Extract the (X, Y) coordinate from the center of the cell holding the provided text.  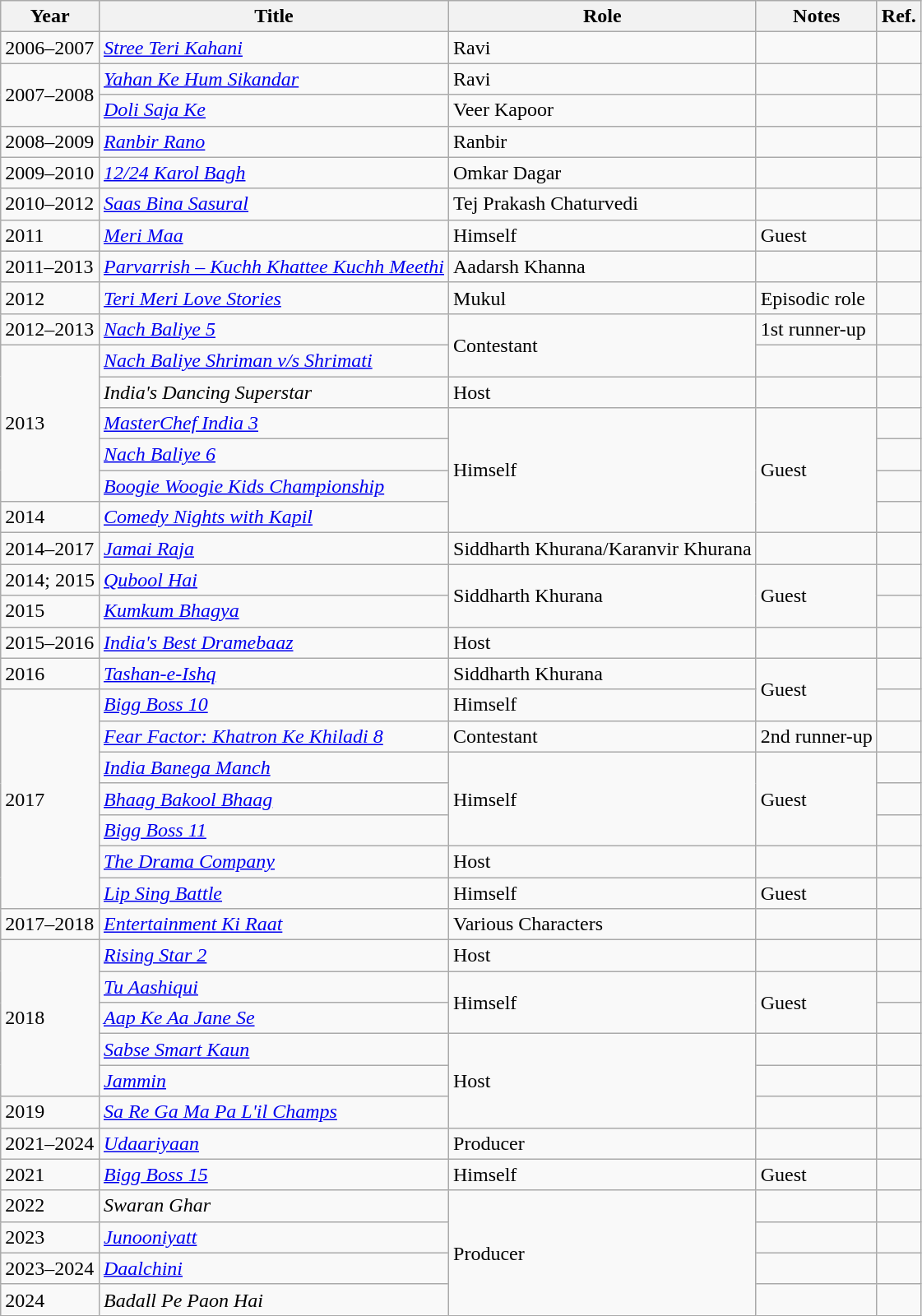
Various Characters (603, 924)
Yahan Ke Hum Sikandar (273, 79)
Ranbir (603, 141)
India's Dancing Superstar (273, 392)
Veer Kapoor (603, 110)
2023 (50, 1237)
Aap Ke Aa Jane Se (273, 1018)
2014–2017 (50, 549)
2008–2009 (50, 141)
Ranbir Rano (273, 141)
Daalchini (273, 1268)
Junooniyatt (273, 1237)
Bigg Boss 10 (273, 705)
Entertainment Ki Raat (273, 924)
2010–2012 (50, 204)
2022 (50, 1206)
Title (273, 16)
2009–2010 (50, 173)
Doli Saja Ke (273, 110)
1st runner-up (816, 329)
Qubool Hai (273, 580)
Udaariyaan (273, 1143)
MasterChef India 3 (273, 424)
2021–2024 (50, 1143)
India Banega Manch (273, 767)
Nach Baliye 5 (273, 329)
Sabse Smart Kaun (273, 1050)
India's Best Dramebaaz (273, 642)
2019 (50, 1112)
Mukul (603, 298)
2014; 2015 (50, 580)
12/24 Karol Bagh (273, 173)
2016 (50, 674)
2014 (50, 517)
Nach Baliye 6 (273, 455)
Notes (816, 16)
2018 (50, 1018)
Aadarsh Khanna (603, 266)
Role (603, 16)
Tashan-e-Ishq (273, 674)
Siddharth Khurana/Karanvir Khurana (603, 549)
2015 (50, 611)
Jamai Raja (273, 549)
2024 (50, 1300)
2023–2024 (50, 1268)
Saas Bina Sasural (273, 204)
Badall Pe Paon Hai (273, 1300)
2017 (50, 799)
2011–2013 (50, 266)
Omkar Dagar (603, 173)
The Drama Company (273, 861)
Lip Sing Battle (273, 892)
2017–2018 (50, 924)
Sa Re Ga Ma Pa L'il Champs (273, 1112)
Tej Prakash Chaturvedi (603, 204)
Bhaag Bakool Bhaag (273, 799)
Swaran Ghar (273, 1206)
Episodic role (816, 298)
2013 (50, 423)
Stree Teri Kahani (273, 48)
2011 (50, 235)
2007–2008 (50, 95)
Ref. (898, 16)
2012 (50, 298)
2nd runner-up (816, 736)
2012–2013 (50, 329)
2006–2007 (50, 48)
Rising Star 2 (273, 956)
Year (50, 16)
Tu Aashiqui (273, 987)
Meri Maa (273, 235)
2015–2016 (50, 642)
Parvarrish – Kuchh Khattee Kuchh Meethi (273, 266)
Nach Baliye Shriman v/s Shrimati (273, 360)
Bigg Boss 11 (273, 830)
Fear Factor: Khatron Ke Khiladi 8 (273, 736)
Comedy Nights with Kapil (273, 517)
Bigg Boss 15 (273, 1175)
Boogie Woogie Kids Championship (273, 486)
2021 (50, 1175)
Jammin (273, 1081)
Kumkum Bhagya (273, 611)
Teri Meri Love Stories (273, 298)
